Search for the cell housing the specified text and yield its [x, y] center coordinate. 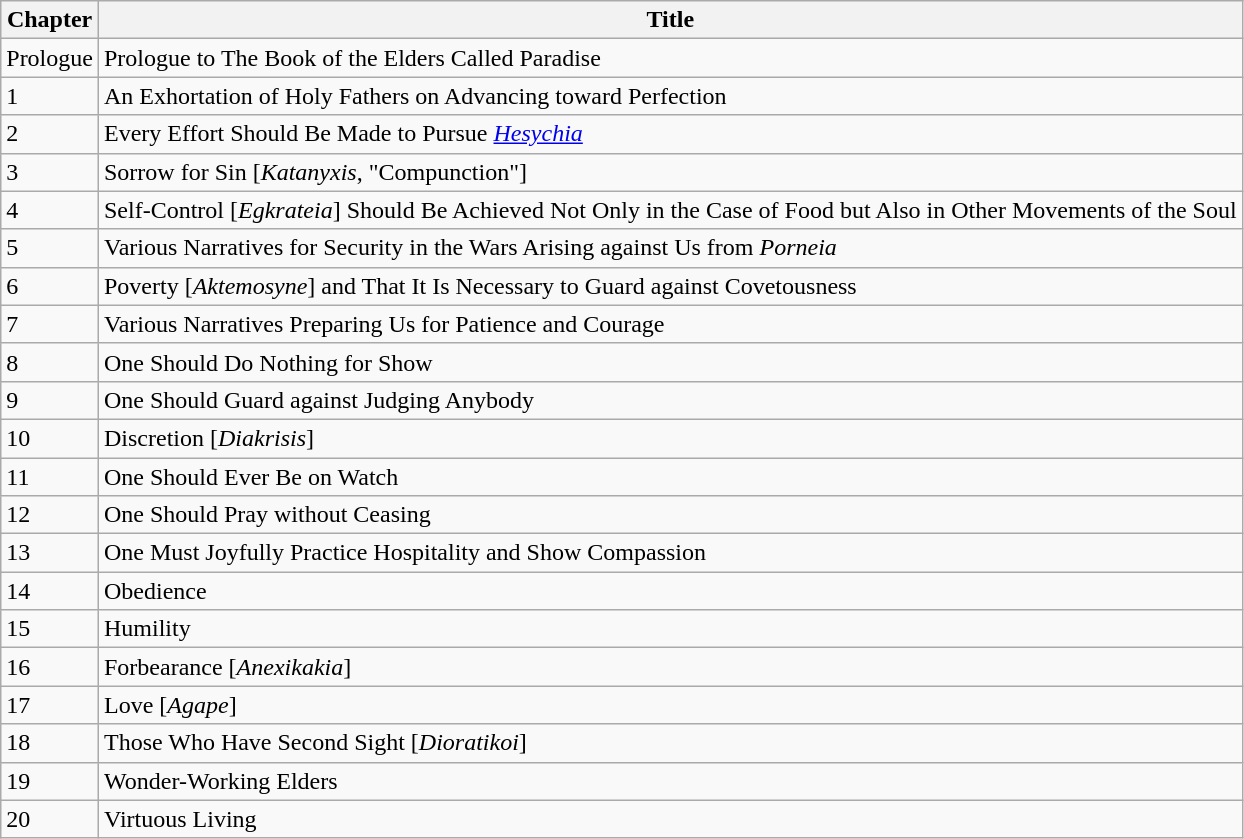
An Exhortation of Holy Fathers on Advancing toward Perfection [670, 96]
3 [50, 172]
20 [50, 819]
Discretion [Diakrisis] [670, 438]
One Must Joyfully Practice Hospitality and Show Compassion [670, 553]
4 [50, 210]
Poverty [Aktemosyne] and That It Is Necessary to Guard against Covetousness [670, 286]
Those Who Have Second Sight [Dioratikoi] [670, 743]
10 [50, 438]
Forbearance [Anexikakia] [670, 667]
Humility [670, 629]
14 [50, 591]
9 [50, 400]
15 [50, 629]
6 [50, 286]
11 [50, 477]
Chapter [50, 20]
One Should Pray without Ceasing [670, 515]
Sorrow for Sin [Katanyxis, "Compunction"] [670, 172]
19 [50, 781]
One Should Ever Be on Watch [670, 477]
Wonder-Working Elders [670, 781]
13 [50, 553]
1 [50, 96]
Every Effort Should Be Made to Pursue Hesychia [670, 134]
18 [50, 743]
17 [50, 705]
12 [50, 515]
Love [Agape] [670, 705]
Various Narratives for Security in the Wars Arising against Us from Porneia [670, 248]
Various Narratives Preparing Us for Patience and Courage [670, 324]
One Should Guard against Judging Anybody [670, 400]
Virtuous Living [670, 819]
Self-Control [Egkrateia] Should Be Achieved Not Only in the Case of Food but Also in Other Movements of the Soul [670, 210]
16 [50, 667]
8 [50, 362]
One Should Do Nothing for Show [670, 362]
Title [670, 20]
5 [50, 248]
2 [50, 134]
Obedience [670, 591]
7 [50, 324]
Prologue to The Book of the Elders Called Paradise [670, 58]
Prologue [50, 58]
